Determine the (X, Y) coordinate at the center of the cell enclosing the given text.  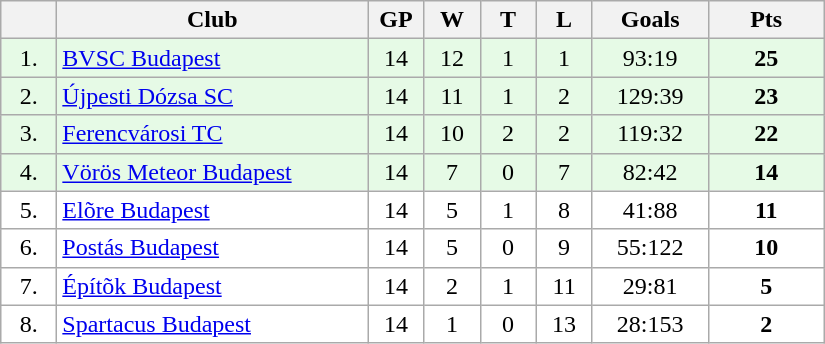
Spartacus Budapest (212, 324)
2. (29, 96)
W (452, 20)
Pts (766, 20)
Club (212, 20)
12 (452, 58)
23 (766, 96)
25 (766, 58)
13 (564, 324)
Ferencvárosi TC (212, 134)
Vörös Meteor Budapest (212, 172)
93:19 (650, 58)
L (564, 20)
129:39 (650, 96)
8 (564, 210)
82:42 (650, 172)
4. (29, 172)
29:81 (650, 286)
5. (29, 210)
Postás Budapest (212, 248)
55:122 (650, 248)
119:32 (650, 134)
GP (396, 20)
9 (564, 248)
41:88 (650, 210)
6. (29, 248)
8. (29, 324)
T (508, 20)
22 (766, 134)
1. (29, 58)
Építõk Budapest (212, 286)
Goals (650, 20)
7. (29, 286)
BVSC Budapest (212, 58)
Újpesti Dózsa SC (212, 96)
28:153 (650, 324)
3. (29, 134)
Elõre Budapest (212, 210)
